Scan for the cell matching the given text and deliver its [x, y] coordinate at center. 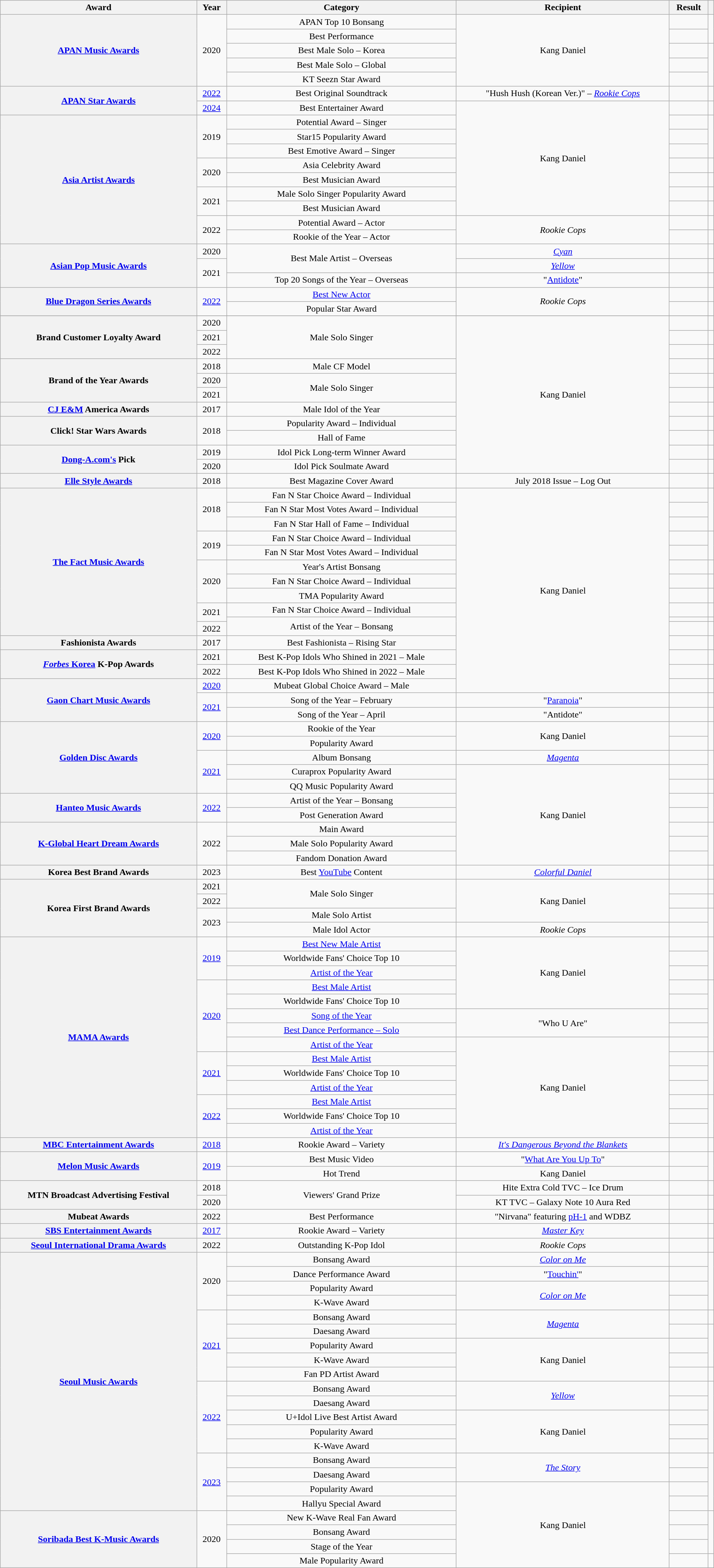
Mubeat Global Choice Award – Male [342, 686]
Hallyu Special Award [342, 1503]
Year [212, 8]
KT Seezn Star Award [342, 79]
Fandom Donation Award [342, 858]
2024 [212, 108]
Rookie of the Year [342, 729]
Male Idol of the Year [342, 409]
Master Key [563, 1231]
Best Magazine Cover Award [342, 481]
Fan PD Artist Award [342, 1374]
Result [688, 8]
Best Male Artist – Overseas [342, 259]
Best Entertainer Award [342, 108]
APAN Star Awards [99, 101]
"Who U Are" [563, 1023]
"Hush Hush (Korean Ver.)" – Rookie Cops [563, 93]
Recipient [563, 8]
Seoul International Drama Awards [99, 1245]
Mubeat Awards [99, 1216]
Hite Extra Cold TVC – Ice Drum [563, 1188]
Male Solo Popularity Award [342, 843]
Blue Dragon Series Awards [99, 301]
New K-Wave Real Fan Award [342, 1518]
Fashionista Awards [99, 643]
Hall of Fame [342, 438]
Popularity Award – Individual [342, 424]
"What Are You Up To" [563, 1159]
Asia Celebrity Award [342, 165]
Category [342, 8]
Best Music Video [342, 1159]
Post Generation Award [342, 815]
Song of the Year – April [342, 714]
Dance Performance Award [342, 1274]
"Touchin'" [563, 1274]
MAMA Awards [99, 1037]
Hot Trend [342, 1173]
Curaprox Popularity Award [342, 772]
Stage of the Year [342, 1546]
It's Dangerous Beyond the Blankets [563, 1145]
July 2018 Issue – Log Out [563, 481]
Rookie of the Year – Actor [342, 237]
Album Bonsang [342, 757]
Potential Award – Actor [342, 223]
The Fact Music Awards [99, 562]
Brand Customer Loyalty Award [99, 337]
Best New Male Artist [342, 944]
MTN Broadcast Advertising Festival [99, 1195]
Award [99, 8]
U+Idol Live Best Artist Award [342, 1417]
The Story [563, 1467]
Best New Actor [342, 294]
Korea Best Brand Awards [99, 872]
Star15 Popularity Award [342, 136]
Brand of the Year Awards [99, 380]
Dong-A.com's Pick [99, 459]
Best Original Soundtrack [342, 93]
Melon Music Awards [99, 1166]
Hanteo Music Awards [99, 808]
Main Award [342, 829]
Fan N Star Hall of Fame – Individual [342, 524]
Best Emotive Award – Singer [342, 151]
Gaon Chart Music Awards [99, 700]
Asian Pop Music Awards [99, 266]
Potential Award – Singer [342, 122]
Outstanding K-Pop Idol [342, 1245]
SBS Entertainment Awards [99, 1231]
Male Solo Artist [342, 915]
APAN Top 10 Bonsang [342, 22]
MBC Entertainment Awards [99, 1145]
Soribada Best K-Music Awards [99, 1539]
Best Male Solo – Global [342, 65]
Best Fashionista – Rising Star [342, 643]
CJ E&M America Awards [99, 409]
Best K-Pop Idols Who Shined in 2021 – Male [342, 657]
Male CF Model [342, 366]
Colorful Daniel [563, 872]
Best YouTube Content [342, 872]
Best Dance Performance – Solo [342, 1030]
Seoul Music Awards [99, 1381]
"Nirvana" featuring pH-1 and WDBZ [563, 1216]
K-Global Heart Dream Awards [99, 843]
Viewers' Grand Prize [342, 1195]
Elle Style Awards [99, 481]
Korea First Brand Awards [99, 908]
Best K-Pop Idols Who Shined in 2022 – Male [342, 672]
QQ Music Popularity Award [342, 786]
Male Idol Actor [342, 930]
Top 20 Songs of the Year – Overseas [342, 280]
Best Male Solo – Korea [342, 50]
Golden Disc Awards [99, 757]
TMA Popularity Award [342, 595]
Male Popularity Award [342, 1561]
Song of the Year – February [342, 700]
"Paranoia" [563, 700]
Popular Star Award [342, 309]
Cyan [563, 251]
Forbes Korea K-Pop Awards [99, 664]
Idol Pick Soulmate Award [342, 467]
Year's Artist Bonsang [342, 567]
APAN Music Awards [99, 50]
Song of the Year [342, 1016]
Asia Artist Awards [99, 179]
Male Solo Singer Popularity Award [342, 194]
KT TVC – Galaxy Note 10 Aura Red [563, 1202]
Idol Pick Long-term Winner Award [342, 452]
Click! Star Wars Awards [99, 431]
